Return the (X, Y) coordinate for the center point of the cell that contains the specified text.  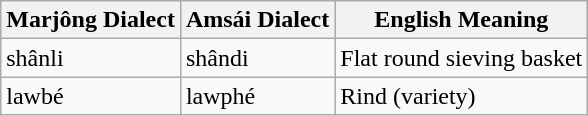
shândi (257, 58)
English Meaning (462, 20)
lawphé (257, 96)
shânli (91, 58)
Amsái Dialect (257, 20)
Flat round sieving basket (462, 58)
lawbé (91, 96)
Marjông Dialect (91, 20)
Rind (variety) (462, 96)
